Extract the [X, Y] coordinate from the center of the cell holding the provided text.  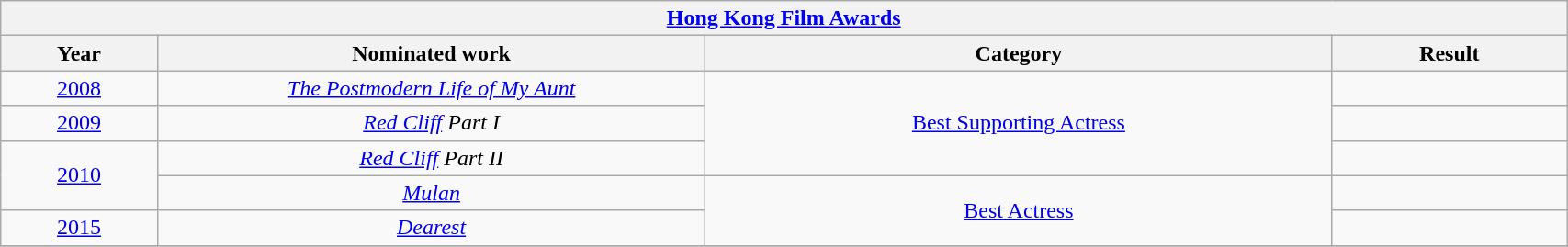
Hong Kong Film Awards [784, 18]
Result [1450, 53]
Best Supporting Actress [1019, 123]
2008 [79, 88]
Year [79, 53]
2009 [79, 123]
The Postmodern Life of My Aunt [432, 88]
Best Actress [1019, 210]
2015 [79, 228]
2010 [79, 175]
Category [1019, 53]
Mulan [432, 193]
Red Cliff Part II [432, 158]
Nominated work [432, 53]
Dearest [432, 228]
Red Cliff Part I [432, 123]
